Provide the [X, Y] coordinate of the cell's center where the given text is located.  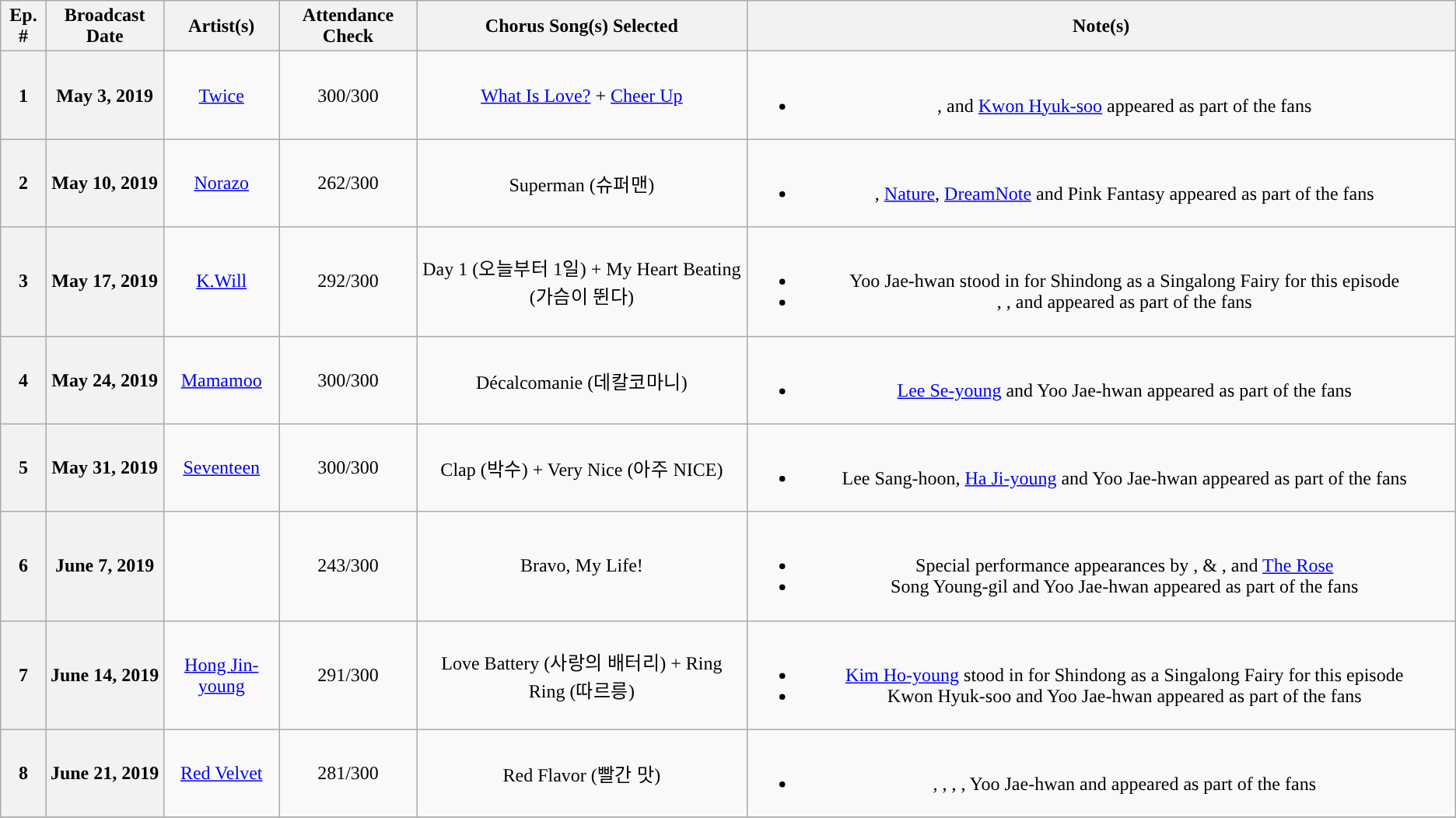
, , , , Yoo Jae-hwan and appeared as part of the fans [1101, 773]
Hong Jin-young [221, 675]
Bravo, My Life! [582, 566]
What Is Love? + Cheer Up [582, 95]
Attendance Check [348, 26]
Kim Ho-young stood in for Shindong as a Singalong Fairy for this episodeKwon Hyuk-soo and Yoo Jae-hwan appeared as part of the fans [1101, 675]
4 [23, 379]
Artist(s) [221, 26]
2 [23, 184]
281/300 [348, 773]
Superman (슈퍼맨) [582, 184]
Norazo [221, 184]
Special performance appearances by , & , and The RoseSong Young-gil and Yoo Jae-hwan appeared as part of the fans [1101, 566]
3 [23, 281]
Broadcast Date [104, 26]
K.Will [221, 281]
292/300 [348, 281]
291/300 [348, 675]
7 [23, 675]
, and Kwon Hyuk-soo appeared as part of the fans [1101, 95]
262/300 [348, 184]
5 [23, 468]
Red Flavor (빨간 맛) [582, 773]
8 [23, 773]
Décalcomanie (데칼코마니) [582, 379]
June 7, 2019 [104, 566]
1 [23, 95]
Mamamoo [221, 379]
Note(s) [1101, 26]
Yoo Jae-hwan stood in for Shindong as a Singalong Fairy for this episode, , and appeared as part of the fans [1101, 281]
May 10, 2019 [104, 184]
May 3, 2019 [104, 95]
Twice [221, 95]
243/300 [348, 566]
Red Velvet [221, 773]
May 24, 2019 [104, 379]
6 [23, 566]
Seventeen [221, 468]
Clap (박수) + Very Nice (아주 NICE) [582, 468]
May 31, 2019 [104, 468]
May 17, 2019 [104, 281]
Day 1 (오늘부터 1일) + My Heart Beating (가슴이 뛴다) [582, 281]
Chorus Song(s) Selected [582, 26]
Lee Sang-hoon, Ha Ji-young and Yoo Jae-hwan appeared as part of the fans [1101, 468]
Ep. # [23, 26]
Lee Se-young and Yoo Jae-hwan appeared as part of the fans [1101, 379]
June 21, 2019 [104, 773]
, Nature, DreamNote and Pink Fantasy appeared as part of the fans [1101, 184]
June 14, 2019 [104, 675]
Love Battery (사랑의 배터리) + Ring Ring (따르릉) [582, 675]
